Provide the (x, y) coordinate of the cell's center where the given text is located.  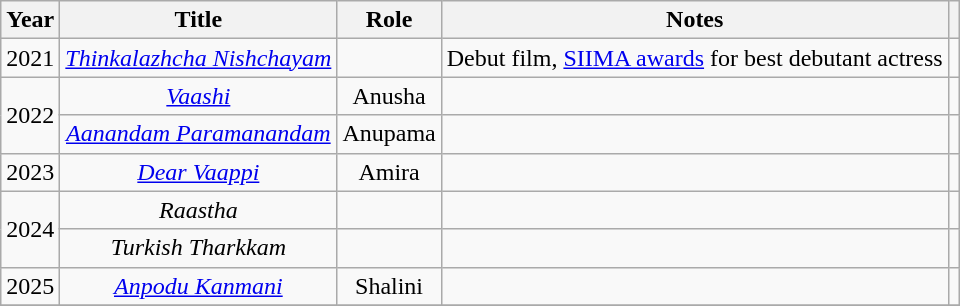
2023 (30, 172)
Thinkalazhcha Nishchayam (198, 58)
Anusha (389, 96)
2025 (30, 286)
Raastha (198, 210)
Shalini (389, 286)
Turkish Tharkkam (198, 248)
Notes (694, 20)
2021 (30, 58)
Aanandam Paramanandam (198, 134)
Amira (389, 172)
Title (198, 20)
Vaashi (198, 96)
Anupama (389, 134)
Dear Vaappi (198, 172)
2024 (30, 229)
Role (389, 20)
Debut film, SIIMA awards for best debutant actress (694, 58)
Year (30, 20)
2022 (30, 115)
Anpodu Kanmani (198, 286)
